From the cell containing the given text, extract its center point as [x, y] coordinate. 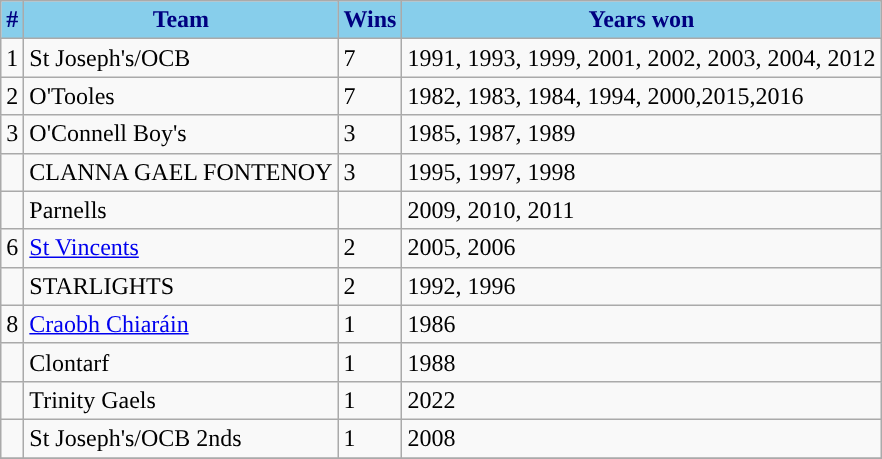
St Vincents [181, 248]
1991, 1993, 1999, 2001, 2002, 2003, 2004, 2012 [642, 58]
St Joseph's/OCB [181, 58]
1986 [642, 324]
Clontarf [181, 362]
2005, 2006 [642, 248]
1992, 1996 [642, 286]
Trinity Gaels [181, 400]
STARLIGHTS [181, 286]
1985, 1987, 1989 [642, 134]
# [12, 20]
2009, 2010, 2011 [642, 210]
CLANNA GAEL FONTENOY [181, 172]
Craobh Chiaráin [181, 324]
O'Tooles [181, 96]
8 [12, 324]
1988 [642, 362]
Years won [642, 20]
Parnells [181, 210]
O'Connell Boy's [181, 134]
St Joseph's/OCB 2nds [181, 438]
Team [181, 20]
Wins [370, 20]
2022 [642, 400]
6 [12, 248]
2008 [642, 438]
1982, 1983, 1984, 1994, 2000,2015,2016 [642, 96]
1995, 1997, 1998 [642, 172]
